Pinpoint the cell where the given text exists, returning its (X, Y) midpoint coordinate. 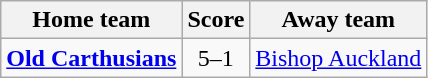
5–1 (216, 58)
Old Carthusians (92, 58)
Home team (92, 20)
Away team (338, 20)
Bishop Auckland (338, 58)
Score (216, 20)
